Locate the cell with the specified text and output its (X, Y) center coordinate. 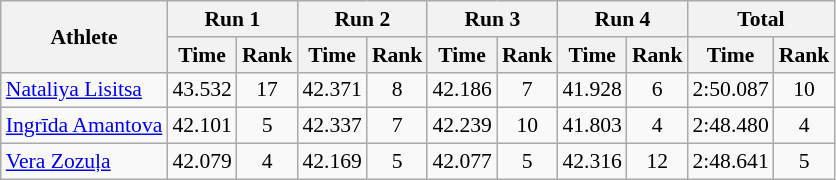
12 (658, 162)
Run 1 (232, 19)
42.316 (592, 162)
Athlete (84, 36)
42.169 (332, 162)
2:50.087 (730, 90)
41.803 (592, 126)
8 (398, 90)
2:48.480 (730, 126)
41.928 (592, 90)
42.337 (332, 126)
Run 3 (492, 19)
43.532 (202, 90)
6 (658, 90)
42.186 (462, 90)
Total (760, 19)
42.101 (202, 126)
Run 2 (362, 19)
17 (268, 90)
Nataliya Lisitsa (84, 90)
Ingrīda Amantova (84, 126)
42.371 (332, 90)
42.077 (462, 162)
2:48.641 (730, 162)
Run 4 (622, 19)
Vera Zozuļa (84, 162)
42.239 (462, 126)
42.079 (202, 162)
